Detect which cell encompasses the target text, then output its (x, y) center coordinate. 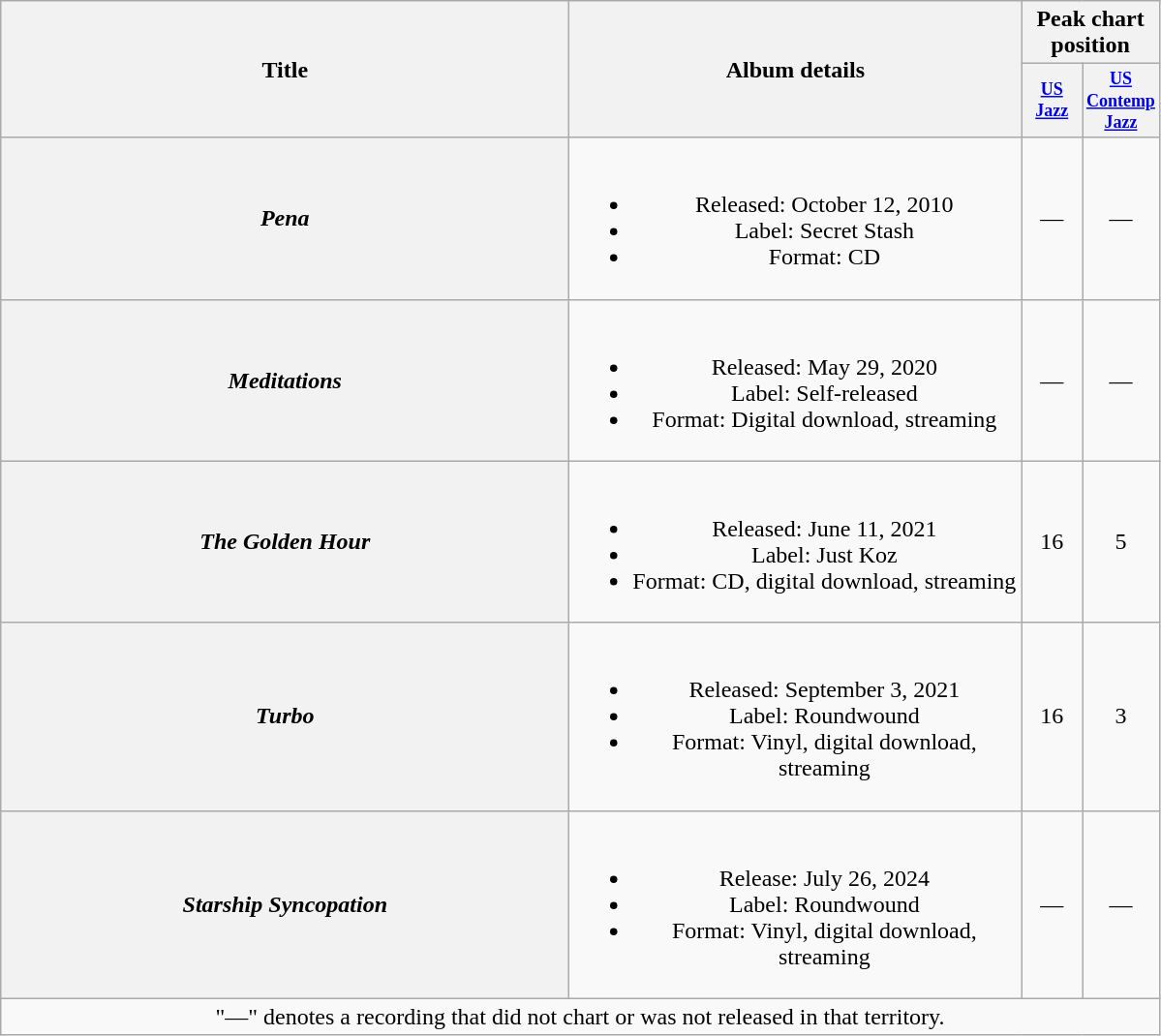
US Contemp Jazz (1121, 101)
Title (285, 70)
US Jazz (1052, 101)
Album details (796, 70)
Released: September 3, 2021Label: RoundwoundFormat: Vinyl, digital download, streaming (796, 716)
Peak chart position (1090, 33)
"—" denotes a recording that did not chart or was not released in that territory. (581, 1017)
Meditations (285, 380)
3 (1121, 716)
Turbo (285, 716)
Released: October 12, 2010Label: Secret StashFormat: CD (796, 219)
Release: July 26, 2024Label: RoundwoundFormat: Vinyl, digital download, streaming (796, 904)
Released: June 11, 2021Label: Just KozFormat: CD, digital download, streaming (796, 542)
5 (1121, 542)
Starship Syncopation (285, 904)
Pena (285, 219)
The Golden Hour (285, 542)
Released: May 29, 2020Label: Self-releasedFormat: Digital download, streaming (796, 380)
